Search for the cell housing the specified text and yield its (X, Y) center coordinate. 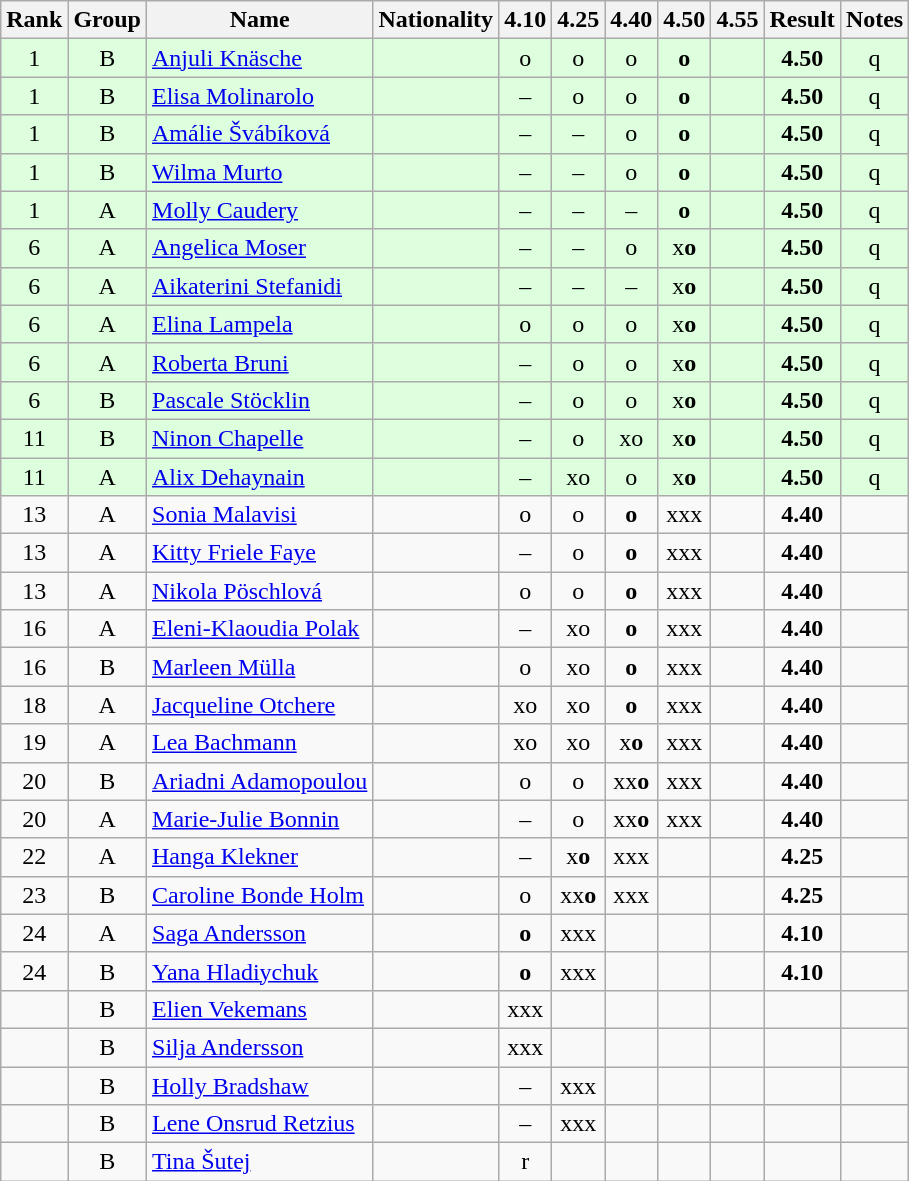
Group (108, 20)
Elisa Molinarolo (260, 96)
Roberta Bruni (260, 362)
Amálie Švábíková (260, 134)
r (526, 1162)
Nationality (436, 20)
Saga Andersson (260, 933)
Elina Lampela (260, 324)
Elien Vekemans (260, 1009)
Angelica Moser (260, 248)
Nikola Pöschlová (260, 591)
Rank (34, 20)
Holly Bradshaw (260, 1085)
4.55 (738, 20)
Silja Andersson (260, 1047)
Lene Onsrud Retzius (260, 1124)
19 (34, 743)
Marie-Julie Bonnin (260, 819)
Caroline Bonde Holm (260, 895)
Lea Bachmann (260, 743)
Pascale Stöcklin (260, 400)
Notes (874, 20)
Tina Šutej (260, 1162)
Ariadni Adamopoulou (260, 781)
23 (34, 895)
Aikaterini Stefanidi (260, 286)
Eleni-Klaoudia Polak (260, 629)
Molly Caudery (260, 210)
Kitty Friele Faye (260, 553)
Name (260, 20)
Result (802, 20)
Yana Hladiychuk (260, 971)
Marleen Mülla (260, 667)
Anjuli Knäsche (260, 58)
Hanga Klekner (260, 857)
Ninon Chapelle (260, 438)
22 (34, 857)
18 (34, 705)
Jacqueline Otchere (260, 705)
Sonia Malavisi (260, 515)
Wilma Murto (260, 172)
Alix Dehaynain (260, 477)
